Output the (x, y) coordinate of the center of the cell containing the given text.  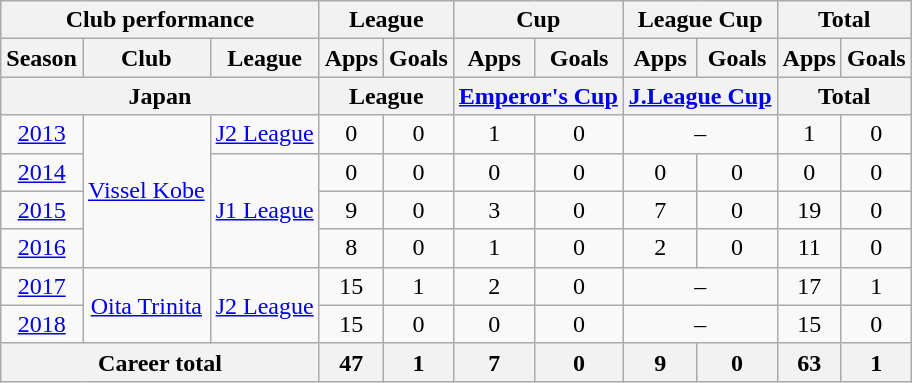
Oita Trinita (146, 305)
2018 (42, 324)
League Cup (700, 20)
2015 (42, 210)
47 (351, 362)
J.League Cup (700, 96)
Club (146, 58)
2017 (42, 286)
2013 (42, 134)
Cup (538, 20)
19 (809, 210)
63 (809, 362)
J1 League (264, 210)
Season (42, 58)
11 (809, 248)
2014 (42, 172)
Career total (160, 362)
17 (809, 286)
Emperor's Cup (538, 96)
Japan (160, 96)
Club performance (160, 20)
2016 (42, 248)
8 (351, 248)
Vissel Kobe (146, 191)
3 (494, 210)
